Capture the cell that displays the provided text and extract its [x, y] central coordinate. 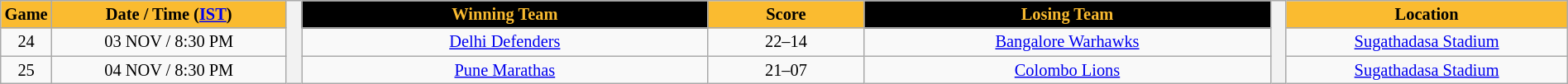
Colombo Lions [1067, 70]
21–07 [786, 70]
25 [26, 70]
Losing Team [1067, 14]
Score [786, 14]
22–14 [786, 42]
Delhi Defenders [504, 42]
Location [1427, 14]
Winning Team [504, 14]
24 [26, 42]
Pune Marathas [504, 70]
Date / Time (IST) [169, 14]
04 NOV / 8:30 PM [169, 70]
03 NOV / 8:30 PM [169, 42]
Game [26, 14]
Bangalore Warhawks [1067, 42]
